Return (x, y) of the center of cell containing provided text 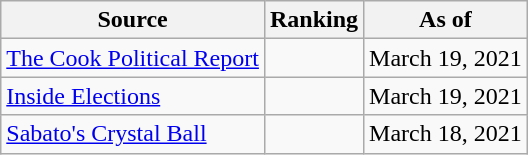
Source (133, 20)
Sabato's Crystal Ball (133, 134)
Ranking (314, 20)
Inside Elections (133, 96)
March 18, 2021 (446, 134)
As of (446, 20)
The Cook Political Report (133, 58)
